Find where the given text appears and provide that cell's center as [x, y] coordinate. 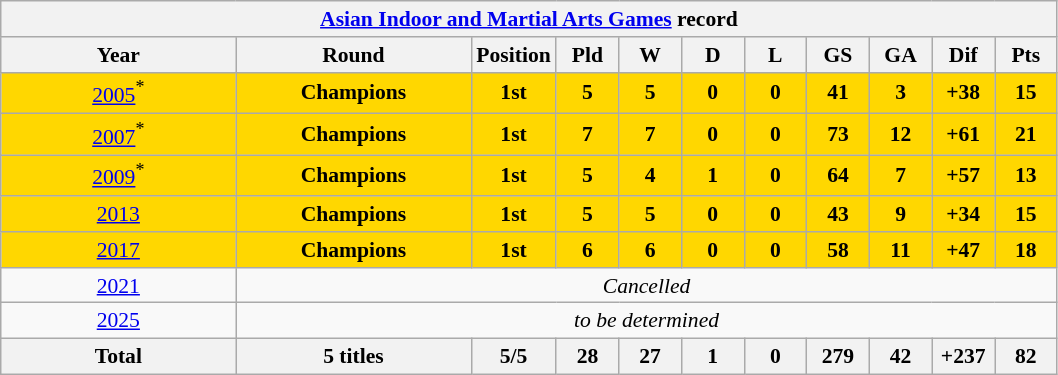
58 [838, 250]
82 [1026, 357]
+57 [964, 176]
+237 [964, 357]
GS [838, 55]
Dif [964, 55]
Asian Indoor and Martial Arts Games record [529, 19]
2017 [118, 250]
18 [1026, 250]
5/5 [514, 357]
11 [900, 250]
28 [588, 357]
Pld [588, 55]
D [712, 55]
Year [118, 55]
12 [900, 134]
Pts [1026, 55]
L [776, 55]
279 [838, 357]
3 [900, 92]
27 [650, 357]
43 [838, 214]
+38 [964, 92]
2025 [118, 321]
Total [118, 357]
Position [514, 55]
to be determined [646, 321]
Round [354, 55]
+61 [964, 134]
41 [838, 92]
73 [838, 134]
2009* [118, 176]
Cancelled [646, 286]
4 [650, 176]
21 [1026, 134]
2021 [118, 286]
2007* [118, 134]
+34 [964, 214]
42 [900, 357]
9 [900, 214]
GA [900, 55]
W [650, 55]
2013 [118, 214]
5 titles [354, 357]
2005* [118, 92]
+47 [964, 250]
13 [1026, 176]
64 [838, 176]
